Locate the cell with the specified text and output its [X, Y] center coordinate. 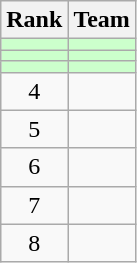
6 [34, 167]
Team [102, 20]
7 [34, 205]
8 [34, 243]
5 [34, 129]
Rank [34, 20]
4 [34, 91]
